Identify which cell holds the provided text, then report its (X, Y) central coordinate. 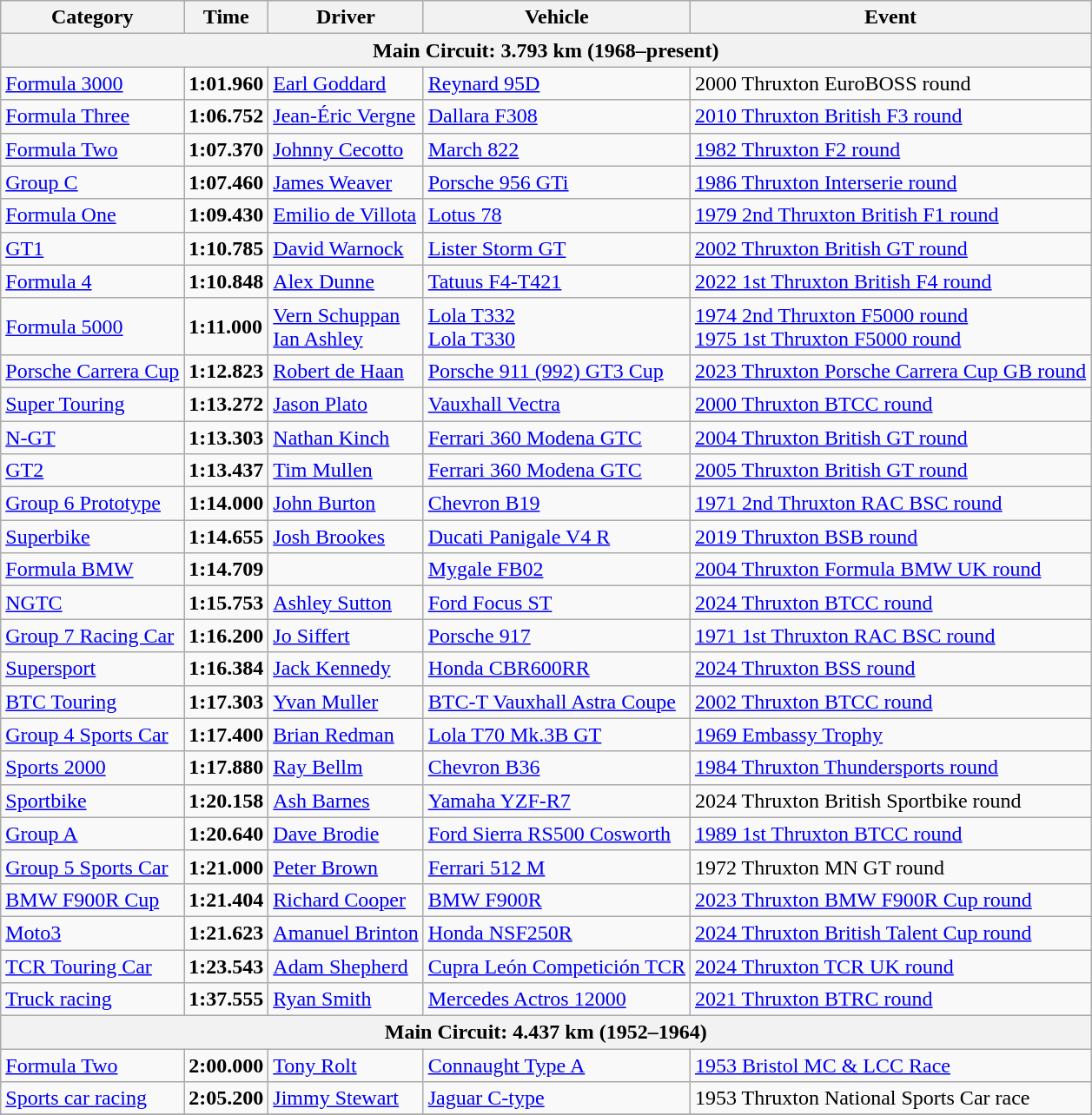
2024 Thruxton British Sportbike round (890, 801)
1:14.709 (226, 570)
TCR Touring Car (92, 967)
2000 Thruxton EuroBOSS round (890, 83)
Vauxhall Vectra (556, 404)
Vern SchuppanIan Ashley (346, 327)
Mercedes Actros 12000 (556, 1000)
Ash Barnes (346, 801)
Lola T332Lola T330 (556, 327)
2004 Thruxton British GT round (890, 437)
Jason Plato (346, 404)
1:17.303 (226, 702)
1:01.960 (226, 83)
Brian Redman (346, 735)
Honda CBR600RR (556, 669)
Porsche 956 GTi (556, 182)
1:20.158 (226, 801)
NGTC (92, 603)
Adam Shepherd (346, 967)
2024 Thruxton BTCC round (890, 603)
Truck racing (92, 1000)
1:13.437 (226, 471)
1969 Embassy Trophy (890, 735)
Formula Three (92, 116)
2002 Thruxton BTCC round (890, 702)
Jean-Éric Vergne (346, 116)
2024 Thruxton TCR UK round (890, 967)
2005 Thruxton British GT round (890, 471)
2022 1st Thruxton British F4 round (890, 281)
1:20.640 (226, 834)
BTC-T Vauxhall Astra Coupe (556, 702)
2000 Thruxton BTCC round (890, 404)
Chevron B19 (556, 504)
1:16.384 (226, 669)
1:10.848 (226, 281)
Sports car racing (92, 1099)
2024 Thruxton BSS round (890, 669)
1:07.460 (226, 182)
Robert de Haan (346, 371)
Alex Dunne (346, 281)
GT2 (92, 471)
Formula 3000 (92, 83)
1971 2nd Thruxton RAC BSC round (890, 504)
Jo Siffert (346, 636)
2021 Thruxton BTRC round (890, 1000)
Porsche Carrera Cup (92, 371)
1:21.404 (226, 900)
1:17.880 (226, 768)
Tatuus F4-T421 (556, 281)
1:16.200 (226, 636)
Ashley Sutton (346, 603)
1:23.543 (226, 967)
Group A (92, 834)
Formula BMW (92, 570)
2024 Thruxton British Talent Cup round (890, 933)
Honda NSF250R (556, 933)
GT1 (92, 248)
1986 Thruxton Interserie round (890, 182)
1:14.000 (226, 504)
Tim Mullen (346, 471)
Time (226, 17)
Group C (92, 182)
Cupra León Competición TCR (556, 967)
1:15.753 (226, 603)
Reynard 95D (556, 83)
2023 Thruxton Porsche Carrera Cup GB round (890, 371)
Peter Brown (346, 867)
1974 2nd Thruxton F5000 round1975 1st Thruxton F5000 round (890, 327)
Sports 2000 (92, 768)
1972 Thruxton MN GT round (890, 867)
James Weaver (346, 182)
Chevron B36 (556, 768)
Supersport (92, 669)
N-GT (92, 437)
Yamaha YZF-R7 (556, 801)
Main Circuit: 3.793 km (1968–present) (546, 50)
Porsche 911 (992) GT3 Cup (556, 371)
1:07.370 (226, 149)
1:13.272 (226, 404)
David Warnock (346, 248)
Category (92, 17)
1:37.555 (226, 1000)
1984 Thruxton Thundersports round (890, 768)
1989 1st Thruxton BTCC round (890, 834)
2010 Thruxton British F3 round (890, 116)
1:17.400 (226, 735)
Group 7 Racing Car (92, 636)
1:21.623 (226, 933)
1:14.655 (226, 537)
1953 Thruxton National Sports Car race (890, 1099)
1:13.303 (226, 437)
Johnny Cecotto (346, 149)
Richard Cooper (346, 900)
Ferrari 512 M (556, 867)
Sportbike (92, 801)
Driver (346, 17)
Tony Rolt (346, 1066)
Lister Storm GT (556, 248)
2004 Thruxton Formula BMW UK round (890, 570)
Amanuel Brinton (346, 933)
Ford Focus ST (556, 603)
1979 2nd Thruxton British F1 round (890, 215)
2002 Thruxton British GT round (890, 248)
2023 Thruxton BMW F900R Cup round (890, 900)
Group 6 Prototype (92, 504)
Jack Kennedy (346, 669)
1:21.000 (226, 867)
Ducati Panigale V4 R (556, 537)
John Burton (346, 504)
1:06.752 (226, 116)
1:09.430 (226, 215)
1:11.000 (226, 327)
Jaguar C-type (556, 1099)
Yvan Muller (346, 702)
March 822 (556, 149)
1982 Thruxton F2 round (890, 149)
Formula One (92, 215)
Ford Sierra RS500 Cosworth (556, 834)
Superbike (92, 537)
Ryan Smith (346, 1000)
Super Touring (92, 404)
1971 1st Thruxton RAC BSC round (890, 636)
2:00.000 (226, 1066)
Dave Brodie (346, 834)
Jimmy Stewart (346, 1099)
Mygale FB02 (556, 570)
Event (890, 17)
Porsche 917 (556, 636)
Main Circuit: 4.437 km (1952–1964) (546, 1033)
1:12.823 (226, 371)
Dallara F308 (556, 116)
2:05.200 (226, 1099)
Connaught Type A (556, 1066)
Ray Bellm (346, 768)
Group 5 Sports Car (92, 867)
Nathan Kinch (346, 437)
BTC Touring (92, 702)
BMW F900R (556, 900)
Formula 4 (92, 281)
Emilio de Villota (346, 215)
1953 Bristol MC & LCC Race (890, 1066)
Group 4 Sports Car (92, 735)
Earl Goddard (346, 83)
Lola T70 Mk.3B GT (556, 735)
Moto3 (92, 933)
Josh Brookes (346, 537)
Formula 5000 (92, 327)
Vehicle (556, 17)
Lotus 78 (556, 215)
BMW F900R Cup (92, 900)
2019 Thruxton BSB round (890, 537)
1:10.785 (226, 248)
